Output the (x, y) coordinate of the center of the cell containing the given text.  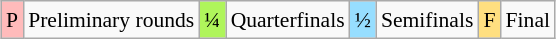
Preliminary rounds (111, 20)
Quarterfinals (288, 20)
P (12, 20)
Final (528, 20)
F (489, 20)
Semifinals (427, 20)
½ (363, 20)
¼ (212, 20)
